Pinpoint the cell where the given text exists, returning its [x, y] midpoint coordinate. 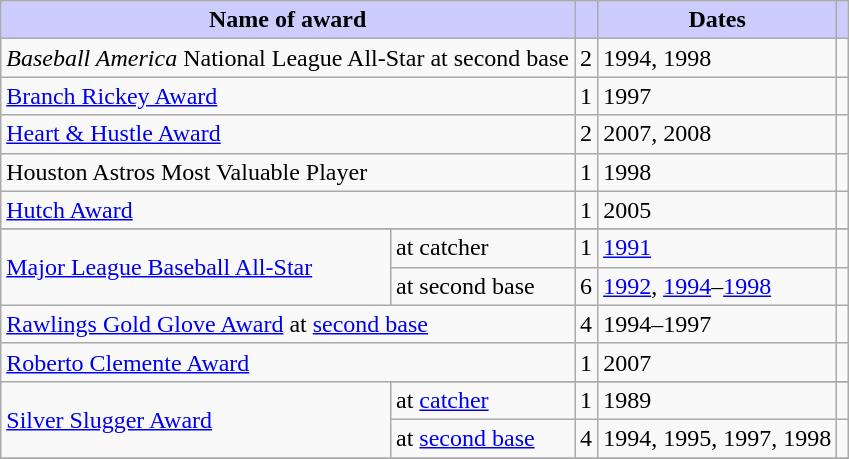
1992, 1994–1998 [718, 286]
2007, 2008 [718, 134]
1997 [718, 96]
2005 [718, 210]
1989 [718, 400]
1998 [718, 172]
1991 [718, 248]
Roberto Clemente Award [288, 362]
Dates [718, 20]
Hutch Award [288, 210]
1994, 1998 [718, 58]
Houston Astros Most Valuable Player [288, 172]
Name of award [288, 20]
Baseball America National League All-Star at second base [288, 58]
2007 [718, 362]
Branch Rickey Award [288, 96]
Heart & Hustle Award [288, 134]
1994, 1995, 1997, 1998 [718, 438]
Rawlings Gold Glove Award at second base [288, 324]
6 [586, 286]
Silver Slugger Award [196, 419]
Major League Baseball All-Star [196, 267]
1994–1997 [718, 324]
